Identify which cell holds the provided text, then report its [X, Y] central coordinate. 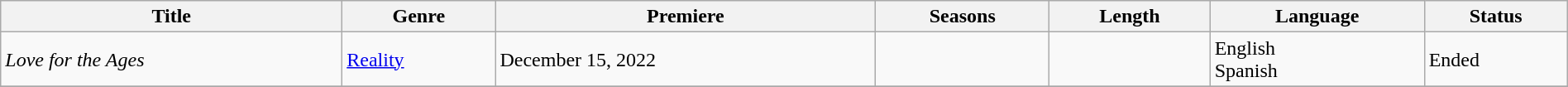
Ended [1495, 60]
Status [1495, 17]
December 15, 2022 [686, 60]
Reality [418, 60]
Genre [418, 17]
EnglishSpanish [1317, 60]
Love for the Ages [172, 60]
Length [1130, 17]
Seasons [963, 17]
Title [172, 17]
Language [1317, 17]
Premiere [686, 17]
